From the cell containing the given text, extract its center point as (X, Y) coordinate. 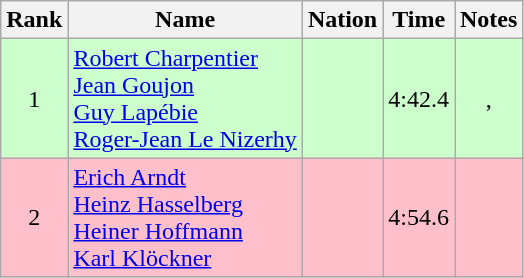
Nation (342, 20)
Name (185, 20)
Notes (488, 20)
4:54.6 (419, 218)
Erich ArndtHeinz HasselbergHeiner HoffmannKarl Klöckner (185, 218)
, (488, 98)
Time (419, 20)
2 (34, 218)
4:42.4 (419, 98)
1 (34, 98)
Rank (34, 20)
Robert CharpentierJean GoujonGuy LapébieRoger-Jean Le Nizerhy (185, 98)
